Scan for the cell matching the given text and deliver its (X, Y) coordinate at center. 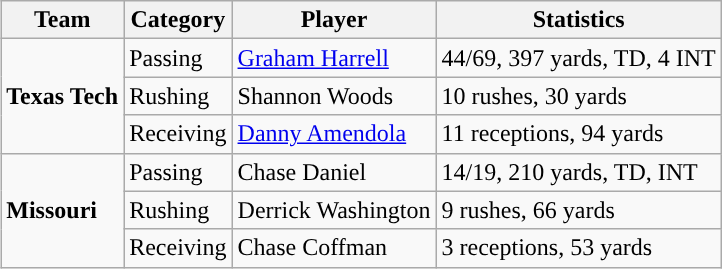
Shannon Woods (334, 96)
Texas Tech (62, 96)
Statistics (578, 20)
Category (178, 20)
Derrick Washington (334, 210)
3 receptions, 53 yards (578, 248)
44/69, 397 yards, TD, 4 INT (578, 58)
9 rushes, 66 yards (578, 210)
Player (334, 20)
Chase Daniel (334, 172)
Team (62, 20)
10 rushes, 30 yards (578, 96)
Graham Harrell (334, 58)
Danny Amendola (334, 134)
Missouri (62, 210)
14/19, 210 yards, TD, INT (578, 172)
Chase Coffman (334, 248)
11 receptions, 94 yards (578, 134)
